Extract the (X, Y) coordinate from the center of the cell holding the provided text.  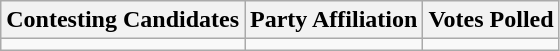
Party Affiliation (334, 20)
Contesting Candidates (123, 20)
Votes Polled (491, 20)
